Output the [x, y] coordinate of the center of the cell containing the given text.  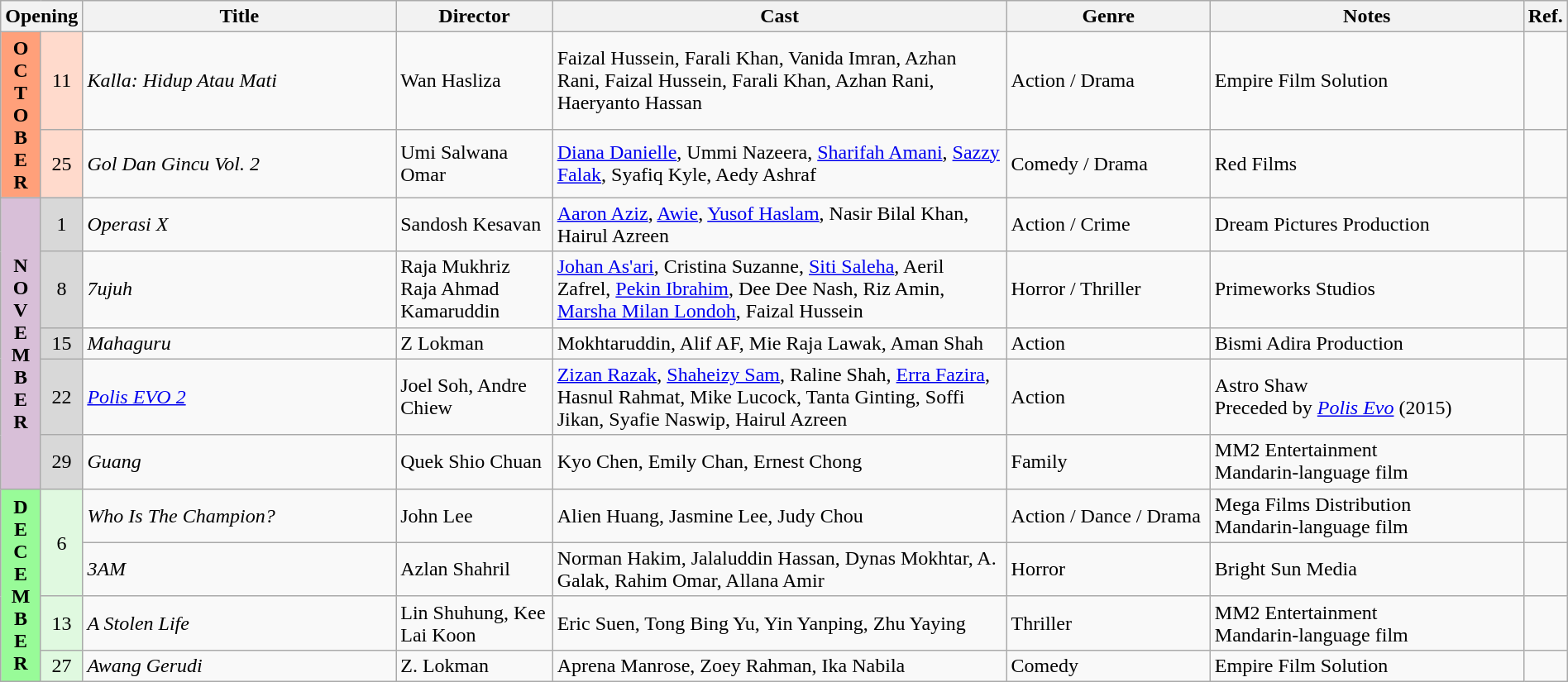
Z Lokman [475, 343]
Astro ShawPreceded by Polis Evo (2015) [1366, 397]
Quek Shio Chuan [475, 461]
Notes [1366, 17]
Primeworks Studios [1366, 289]
Lin Shuhung, Kee Lai Koon [475, 623]
Umi Salwana Omar [475, 164]
Raja Mukhriz Raja Ahmad Kamaruddin [475, 289]
Faizal Hussein, Farali Khan, Vanida Imran, Azhan Rani, Faizal Hussein, Farali Khan, Azhan Rani, Haeryanto Hassan [779, 81]
Eric Suen, Tong Bing Yu, Yin Yanping, Zhu Yaying [779, 623]
1 [61, 225]
John Lee [475, 516]
15 [61, 343]
3AM [240, 569]
Operasi X [240, 225]
Mega Films DistributionMandarin-language film [1366, 516]
8 [61, 289]
Mahaguru [240, 343]
13 [61, 623]
Red Films [1366, 164]
Guang [240, 461]
25 [61, 164]
Action / Drama [1108, 81]
Horror / Thriller [1108, 289]
A Stolen Life [240, 623]
Johan As'ari, Cristina Suzanne, Siti Saleha, Aeril Zafrel, Pekin Ibrahim, Dee Dee Nash, Riz Amin, Marsha Milan Londoh, Faizal Hussein [779, 289]
29 [61, 461]
Polis EVO 2 [240, 397]
Zizan Razak, Shaheizy Sam, Raline Shah, Erra Fazira, Hasnul Rahmat, Mike Lucock, Tanta Ginting, Soffi Jikan, Syafie Naswip, Hairul Azreen [779, 397]
Genre [1108, 17]
Gol Dan Gincu Vol. 2 [240, 164]
6 [61, 542]
7ujuh [240, 289]
Bismi Adira Production [1366, 343]
Cast [779, 17]
Kyo Chen, Emily Chan, Ernest Chong [779, 461]
Z. Lokman [475, 665]
Aprena Manrose, Zoey Rahman, Ika Nabila [779, 665]
DECEMBER [22, 585]
Alien Huang, Jasmine Lee, Judy Chou [779, 516]
Joel Soh, Andre Chiew [475, 397]
Who Is The Champion? [240, 516]
11 [61, 81]
Diana Danielle, Ummi Nazeera, Sharifah Amani, Sazzy Falak, Syafiq Kyle, Aedy Ashraf [779, 164]
22 [61, 397]
Sandosh Kesavan [475, 225]
Comedy / Drama [1108, 164]
Ref. [1545, 17]
Awang Gerudi [240, 665]
Action / Dance / Drama [1108, 516]
Azlan Shahril [475, 569]
Title [240, 17]
Aaron Aziz, Awie, Yusof Haslam, Nasir Bilal Khan, Hairul Azreen [779, 225]
Mokhtaruddin, Alif AF, Mie Raja Lawak, Aman Shah [779, 343]
NOVEMBER [22, 343]
Norman Hakim, Jalaluddin Hassan, Dynas Mokhtar, A. Galak, Rahim Omar, Allana Amir [779, 569]
Action / Crime [1108, 225]
Bright Sun Media [1366, 569]
Dream Pictures Production [1366, 225]
Kalla: Hidup Atau Mati [240, 81]
Horror [1108, 569]
Family [1108, 461]
27 [61, 665]
Comedy [1108, 665]
Director [475, 17]
Wan Hasliza [475, 81]
Thriller [1108, 623]
Opening [41, 17]
OCTOBER [22, 115]
